From the cell containing the given text, extract its center point as (x, y) coordinate. 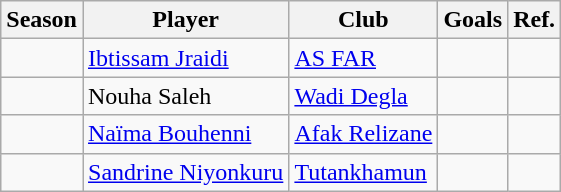
Season (42, 20)
Nouha Saleh (185, 96)
Player (185, 20)
Tutankhamun (364, 172)
Club (364, 20)
Ref. (534, 20)
AS FAR (364, 58)
Goals (473, 20)
Ibtissam Jraidi (185, 58)
Naïma Bouhenni (185, 134)
Afak Relizane (364, 134)
Sandrine Niyonkuru (185, 172)
Wadi Degla (364, 96)
